Provide the (X, Y) coordinate of the cell's center where the given text is located.  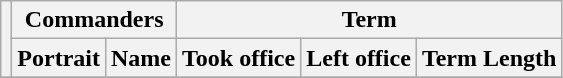
Left office (359, 58)
Took office (239, 58)
Name (140, 58)
Term Length (489, 58)
Term (370, 20)
Portrait (59, 58)
Commanders (94, 20)
